Output the (x, y) coordinate of the center of the cell containing the given text.  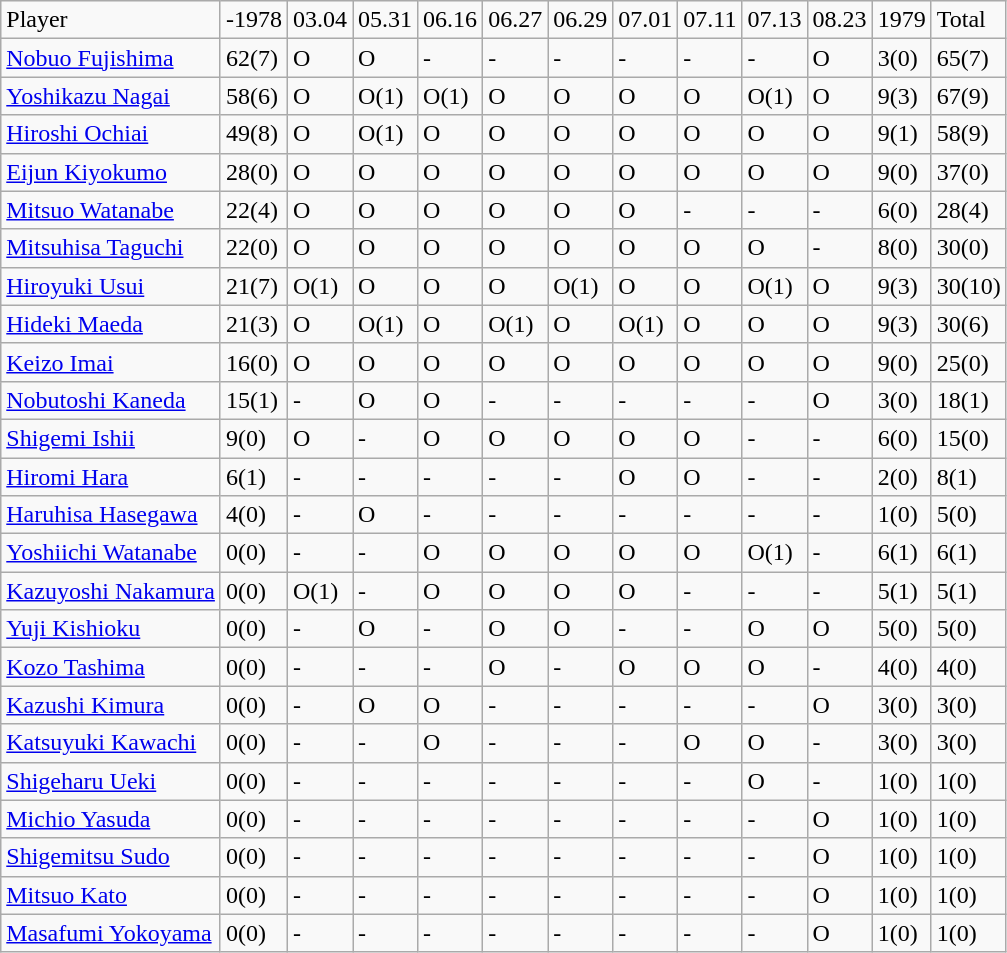
8(0) (902, 248)
30(0) (968, 248)
30(10) (968, 286)
22(4) (254, 210)
65(7) (968, 58)
06.29 (580, 20)
15(1) (254, 400)
Yoshiichi Watanabe (111, 553)
58(9) (968, 134)
06.16 (450, 20)
15(0) (968, 438)
08.23 (840, 20)
18(1) (968, 400)
03.04 (320, 20)
28(0) (254, 172)
62(7) (254, 58)
Shigemi Ishii (111, 438)
49(8) (254, 134)
37(0) (968, 172)
Hiroyuki Usui (111, 286)
67(9) (968, 96)
-1978 (254, 20)
58(6) (254, 96)
07.13 (774, 20)
Hiromi Hara (111, 477)
Yoshikazu Nagai (111, 96)
06.27 (516, 20)
Player (111, 20)
07.01 (646, 20)
Hiroshi Ochiai (111, 134)
Total (968, 20)
30(6) (968, 324)
Nobuo Fujishima (111, 58)
Yuji Kishioku (111, 629)
2(0) (902, 477)
Kozo Tashima (111, 667)
21(3) (254, 324)
1979 (902, 20)
Shigemitsu Sudo (111, 857)
Haruhisa Hasegawa (111, 515)
8(1) (968, 477)
Katsuyuki Kawachi (111, 743)
Nobutoshi Kaneda (111, 400)
Kazuyoshi Nakamura (111, 591)
05.31 (386, 20)
Mitsuhisa Taguchi (111, 248)
22(0) (254, 248)
Masafumi Yokoyama (111, 933)
Michio Yasuda (111, 819)
21(7) (254, 286)
Kazushi Kimura (111, 705)
Mitsuo Kato (111, 895)
07.11 (710, 20)
16(0) (254, 362)
Hideki Maeda (111, 324)
Shigeharu Ueki (111, 781)
Keizo Imai (111, 362)
9(1) (902, 134)
28(4) (968, 210)
Eijun Kiyokumo (111, 172)
25(0) (968, 362)
Mitsuo Watanabe (111, 210)
